Pinpoint the cell where the given text exists, returning its [x, y] midpoint coordinate. 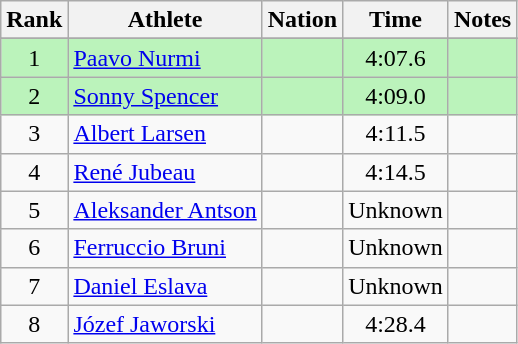
Daniel Eslava [165, 286]
4:07.6 [396, 58]
3 [34, 134]
Ferruccio Bruni [165, 248]
Notes [482, 20]
4:11.5 [396, 134]
Nation [302, 20]
Aleksander Antson [165, 210]
8 [34, 324]
4:09.0 [396, 96]
René Jubeau [165, 172]
Athlete [165, 20]
5 [34, 210]
Rank [34, 20]
Time [396, 20]
Albert Larsen [165, 134]
4:28.4 [396, 324]
Sonny Spencer [165, 96]
4:14.5 [396, 172]
6 [34, 248]
Józef Jaworski [165, 324]
7 [34, 286]
2 [34, 96]
1 [34, 58]
Paavo Nurmi [165, 58]
4 [34, 172]
